Scan for the cell matching the given text and deliver its [x, y] coordinate at center. 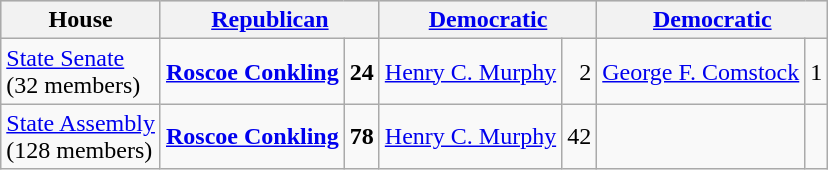
1 [816, 72]
George F. Comstock [701, 72]
42 [580, 136]
House [81, 20]
24 [362, 72]
78 [362, 136]
Republican [270, 20]
State Assembly(128 members) [81, 136]
State Senate(32 members) [81, 72]
2 [580, 72]
